Return the [X, Y] coordinate for the center point of the cell that contains the specified text.  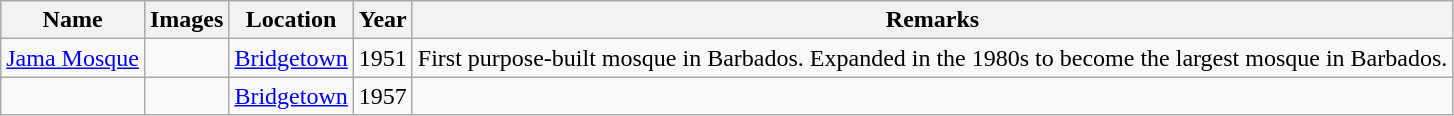
First purpose-built mosque in Barbados. Expanded in the 1980s to become the largest mosque in Barbados. [932, 58]
Remarks [932, 20]
1957 [382, 96]
Name [73, 20]
Year [382, 20]
Location [291, 20]
Images [186, 20]
Jama Mosque [73, 58]
1951 [382, 58]
